Provide the [X, Y] coordinate of the cell's center where the given text is located.  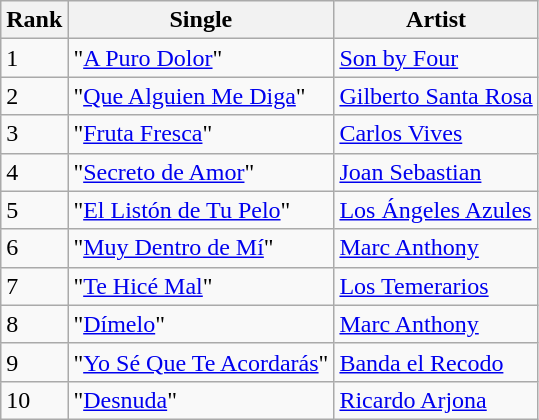
5 [34, 210]
"Dímelo" [201, 324]
Los Temerarios [436, 286]
"Desnuda" [201, 400]
"Yo Sé Que Te Acordarás" [201, 362]
Carlos Vives [436, 134]
"Muy Dentro de Mí" [201, 248]
"Te Hicé Mal" [201, 286]
Ricardo Arjona [436, 400]
Rank [34, 20]
3 [34, 134]
6 [34, 248]
Artist [436, 20]
2 [34, 96]
Single [201, 20]
"Fruta Fresca" [201, 134]
9 [34, 362]
8 [34, 324]
"El Listón de Tu Pelo" [201, 210]
10 [34, 400]
Son by Four [436, 58]
Joan Sebastian [436, 172]
Gilberto Santa Rosa [436, 96]
"Que Alguien Me Diga" [201, 96]
1 [34, 58]
7 [34, 286]
"Secreto de Amor" [201, 172]
"A Puro Dolor" [201, 58]
Los Ángeles Azules [436, 210]
Banda el Recodo [436, 362]
4 [34, 172]
